Capture the cell that displays the provided text and extract its [x, y] central coordinate. 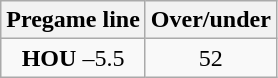
HOU –5.5 [74, 58]
52 [210, 58]
Over/under [210, 20]
Pregame line [74, 20]
